Provide the (X, Y) coordinate of the cell's center where the given text is located.  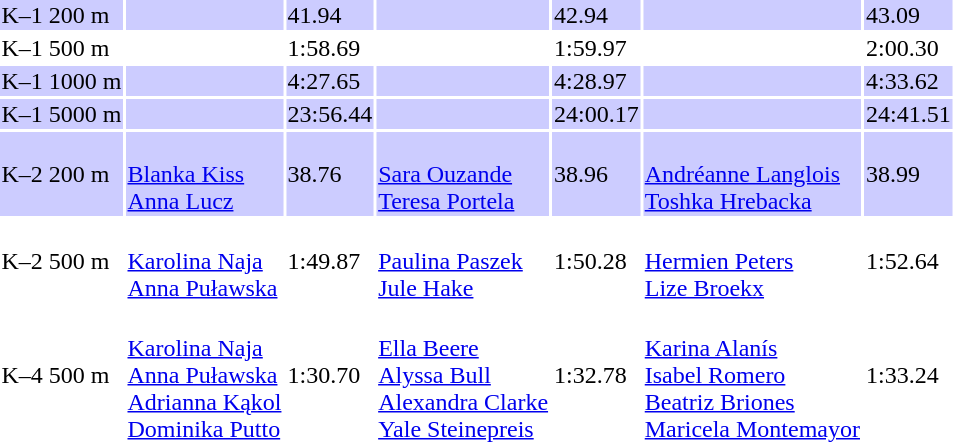
Hermien PetersLize Broekx (752, 261)
K–2 500 m (62, 261)
23:56.44 (330, 114)
Blanka KissAnna Lucz (204, 174)
4:28.97 (597, 81)
42.94 (597, 15)
24:00.17 (597, 114)
1:52.64 (908, 261)
Sara OuzandeTeresa Portela (464, 174)
38.96 (597, 174)
4:27.65 (330, 81)
Karolina NajaAnna Puławska (204, 261)
K–1 1000 m (62, 81)
24:41.51 (908, 114)
K–1 5000 m (62, 114)
2:00.30 (908, 48)
38.76 (330, 174)
1:50.28 (597, 261)
4:33.62 (908, 81)
K–1 500 m (62, 48)
Paulina PaszekJule Hake (464, 261)
38.99 (908, 174)
Andréanne LangloisToshka Hrebacka (752, 174)
K–1 200 m (62, 15)
1:59.97 (597, 48)
1:58.69 (330, 48)
41.94 (330, 15)
K–2 200 m (62, 174)
1:49.87 (330, 261)
43.09 (908, 15)
